Capture the cell that displays the provided text and extract its [x, y] central coordinate. 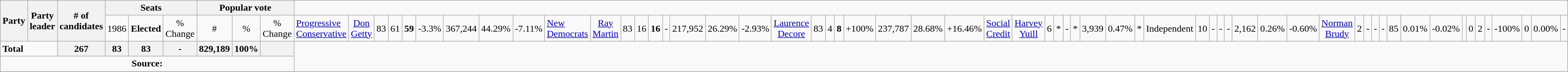
Party leader [42, 21]
-3.3% [430, 28]
829,189 [215, 49]
Don Getty [361, 28]
Seats [151, 8]
0.26% [1273, 28]
Social Credit [998, 28]
Norman Brudy [1337, 28]
Source: [147, 64]
Laurence Decore [791, 28]
New Democrats [568, 28]
# [215, 28]
2,162 [1245, 28]
28.68% [928, 28]
Harvey Yuill [1029, 28]
-2.93% [755, 28]
85 [1394, 28]
% [246, 28]
# ofcandidates [81, 21]
0.47% [1120, 28]
59 [409, 28]
0.01% [1415, 28]
-7.11% [529, 28]
237,787 [894, 28]
267 [81, 49]
6 [1049, 28]
-0.60% [1303, 28]
Independent [1170, 28]
Party [14, 21]
Progressive Conservative [322, 28]
1986 [117, 28]
+16.46% [964, 28]
Ray Martin [605, 28]
Total [29, 49]
Popular vote [245, 8]
+100% [859, 28]
26.29% [723, 28]
-0.02% [1446, 28]
61 [395, 28]
0.00% [1546, 28]
Elected [146, 28]
8 [839, 28]
100% [246, 49]
4 [830, 28]
44.29% [496, 28]
10 [1203, 28]
367,244 [461, 28]
-100% [1507, 28]
217,952 [688, 28]
3,939 [1093, 28]
